Provide the [X, Y] coordinate of the cell's center where the given text is located.  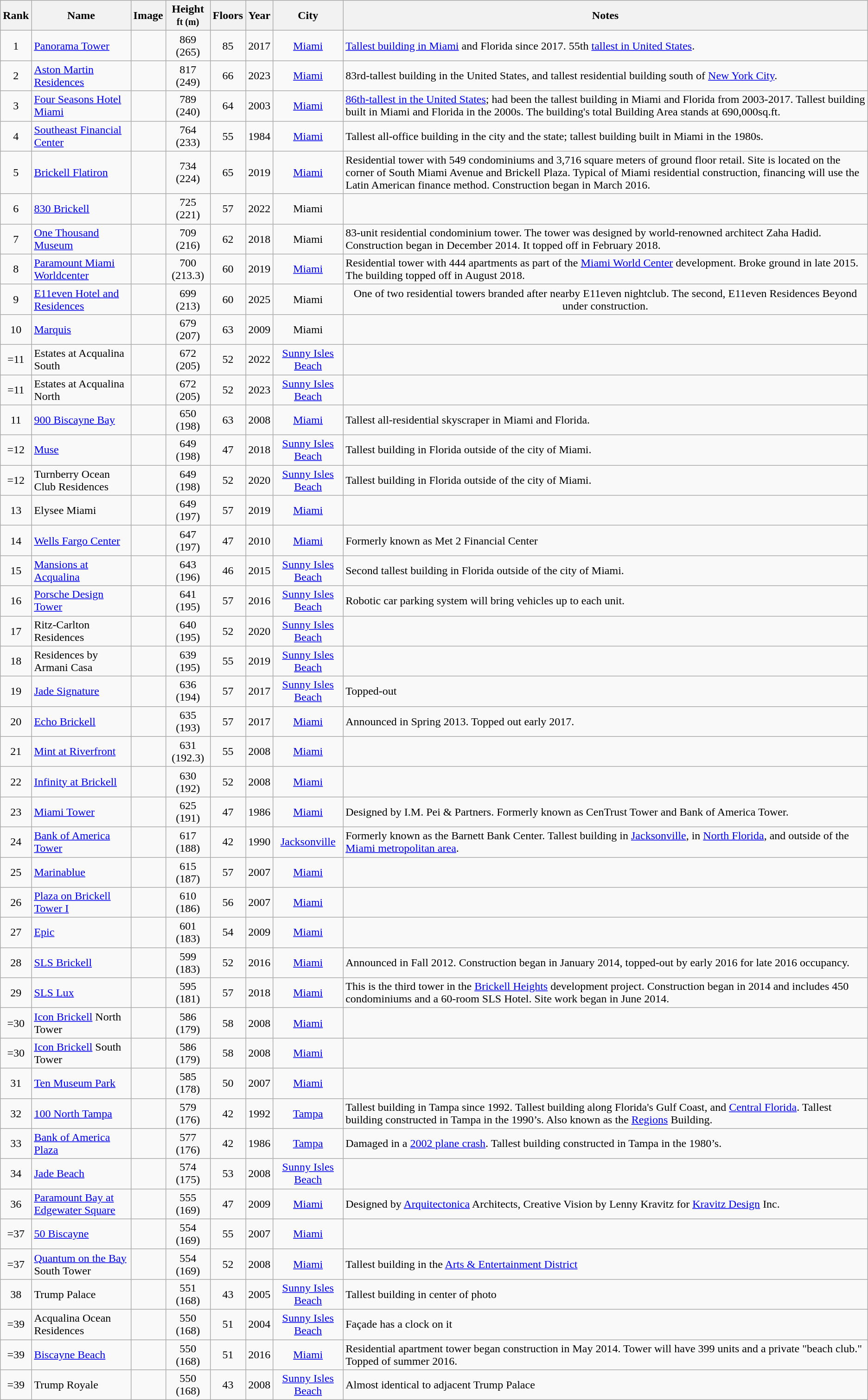
2010 [260, 540]
585 (178) [188, 1083]
Notes [606, 16]
33 [16, 1144]
34 [16, 1173]
11 [16, 420]
One of two residential towers branded after nearby E11even nightclub. The second, E11even Residences Beyond under construction. [606, 299]
25 [16, 872]
Residences by Armani Casa [81, 661]
679 (207) [188, 329]
650 (198) [188, 420]
100 North Tampa [81, 1113]
Mint at Riverfront [81, 752]
Damaged in a 2002 plane crash. Tallest building constructed in Tampa in the 1980’s. [606, 1144]
Infinity at Brickell [81, 781]
Panorama Tower [81, 45]
Name [81, 16]
Bank of America Plaza [81, 1144]
Porsche Design Tower [81, 601]
Acqualina Ocean Residences [81, 1324]
Paramount Miami Worldcenter [81, 269]
2025 [260, 299]
574 (175) [188, 1173]
555 (169) [188, 1204]
Robotic car parking system will bring vehicles up to each unit. [606, 601]
Jacksonville [308, 842]
SLS Lux [81, 993]
Echo Brickell [81, 721]
Announced in Spring 2013. Topped out early 2017. [606, 721]
Southeast Financial Center [81, 136]
Icon Brickell North Tower [81, 1023]
Formerly known as Met 2 Financial Center [606, 540]
Wells Fargo Center [81, 540]
50 Biscayne [81, 1234]
1 [16, 45]
Image [148, 16]
700 (213.3) [188, 269]
Turnberry Ocean Club Residences [81, 480]
Announced in Fall 2012. Construction began in January 2014, topped-out by early 2016 for late 2016 occupancy. [606, 963]
647 (197) [188, 540]
Tallest building in center of photo [606, 1294]
640 (195) [188, 631]
Icon Brickell South Tower [81, 1053]
One Thousand Museum [81, 239]
29 [16, 993]
23 [16, 812]
18 [16, 661]
31 [16, 1083]
E11even Hotel and Residences [81, 299]
2003 [260, 106]
Bank of America Tower [81, 842]
Tallest all-residential skyscraper in Miami and Florida. [606, 420]
734 (224) [188, 172]
Tallest all-office building in the city and the state; tallest building built in Miami in the 1980s. [606, 136]
64 [228, 106]
639 (195) [188, 661]
38 [16, 1294]
Marinablue [81, 872]
631 (192.3) [188, 752]
53 [228, 1173]
Four Seasons Hotel Miami [81, 106]
Jade Beach [81, 1173]
Epic [81, 932]
28 [16, 963]
17 [16, 631]
85 [228, 45]
Residential apartment tower began construction in May 2014. Tower will have 399 units and a private "beach club." Topped of summer 2016. [606, 1354]
Quantum on the Bay South Tower [81, 1264]
Paramount Bay at Edgewater Square [81, 1204]
Ritz-Carlton Residences [81, 631]
599 (183) [188, 963]
617 (188) [188, 842]
13 [16, 511]
21 [16, 752]
14 [16, 540]
649 (197) [188, 511]
15 [16, 571]
Ten Museum Park [81, 1083]
641 (195) [188, 601]
Plaza on Brickell Tower I [81, 903]
Aston Martin Residences [81, 76]
24 [16, 842]
Muse [81, 450]
Tallest building in Miami and Florida since 2017. 55th tallest in United States. [606, 45]
Rank [16, 16]
630 (192) [188, 781]
36 [16, 1204]
Formerly known as the Barnett Bank Center. Tallest building in Jacksonville, in North Florida, and outside of the Miami metropolitan area. [606, 842]
Marquis [81, 329]
62 [228, 239]
725 (221) [188, 209]
Trump Royale [81, 1385]
20 [16, 721]
900 Biscayne Bay [81, 420]
615 (187) [188, 872]
1984 [260, 136]
610 (186) [188, 903]
869 (265) [188, 45]
26 [16, 903]
66 [228, 76]
Topped-out [606, 691]
SLS Brickell [81, 963]
4 [16, 136]
830 Brickell [81, 209]
8 [16, 269]
Designed by Arquitectonica Architects, Creative Vision by Lenny Kravitz for Kravitz Design Inc. [606, 1204]
Miami Tower [81, 812]
789 (240) [188, 106]
817 (249) [188, 76]
2015 [260, 571]
Mansions at Acqualina [81, 571]
10 [16, 329]
699 (213) [188, 299]
Biscayne Beach [81, 1354]
601 (183) [188, 932]
Trump Palace [81, 1294]
577 (176) [188, 1144]
635 (193) [188, 721]
83rd-tallest building in the United States, and tallest residential building south of New York City. [606, 76]
Brickell Flatiron [81, 172]
Estates at Acqualina North [81, 389]
Estates at Acqualina South [81, 360]
709 (216) [188, 239]
Almost identical to adjacent Trump Palace [606, 1385]
1990 [260, 842]
16 [16, 601]
9 [16, 299]
50 [228, 1083]
579 (176) [188, 1113]
19 [16, 691]
2005 [260, 1294]
7 [16, 239]
2 [16, 76]
54 [228, 932]
27 [16, 932]
46 [228, 571]
551 (168) [188, 1294]
Floors [228, 16]
595 (181) [188, 993]
643 (196) [188, 571]
Heightft (m) [188, 16]
Second tallest building in Florida outside of the city of Miami. [606, 571]
625 (191) [188, 812]
22 [16, 781]
5 [16, 172]
65 [228, 172]
Jade Signature [81, 691]
2004 [260, 1324]
32 [16, 1113]
Elysee Miami [81, 511]
Façade has a clock on it [606, 1324]
6 [16, 209]
3 [16, 106]
Year [260, 16]
1992 [260, 1113]
City [308, 16]
764 (233) [188, 136]
Designed by I.M. Pei & Partners. Formerly known as CenTrust Tower and Bank of America Tower. [606, 812]
636 (194) [188, 691]
56 [228, 903]
Tallest building in the Arts & Entertainment District [606, 1264]
